Pinpoint the cell where the given text exists, returning its (x, y) midpoint coordinate. 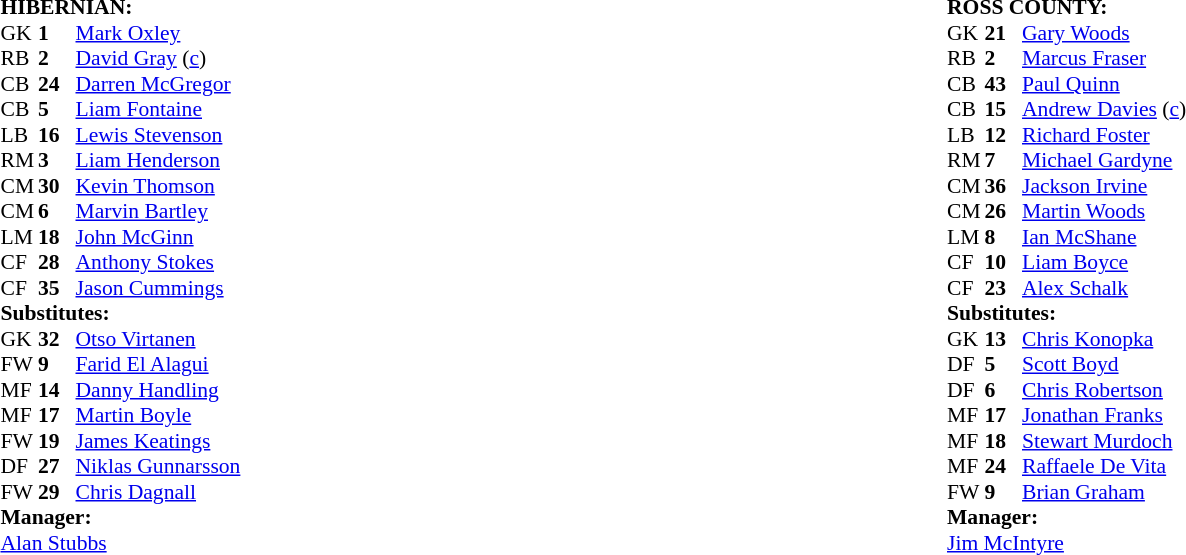
Paul Quinn (1104, 84)
8 (1003, 237)
Marcus Fraser (1104, 59)
15 (1003, 109)
23 (1003, 288)
John McGinn (158, 237)
36 (1003, 186)
Jackson Irvine (1104, 186)
12 (1003, 135)
Danny Handling (158, 390)
27 (57, 467)
26 (1003, 211)
Scott Boyd (1104, 365)
Gary Woods (1104, 33)
Stewart Murdoch (1104, 441)
32 (57, 339)
Martin Boyle (158, 415)
Brian Graham (1104, 492)
Martin Woods (1104, 211)
Ian McShane (1104, 237)
1 (57, 33)
19 (57, 441)
28 (57, 263)
Anthony Stokes (158, 263)
43 (1003, 84)
Jonathan Franks (1104, 415)
Darren McGregor (158, 84)
Raffaele De Vita (1104, 467)
Alex Schalk (1104, 288)
Marvin Bartley (158, 211)
Chris Dagnall (158, 492)
Michael Gardyne (1104, 161)
10 (1003, 263)
James Keatings (158, 441)
7 (1003, 161)
Otso Virtanen (158, 339)
3 (57, 161)
Andrew Davies (c) (1104, 109)
Niklas Gunnarsson (158, 467)
Liam Fontaine (158, 109)
Jason Cummings (158, 288)
16 (57, 135)
30 (57, 186)
21 (1003, 33)
Kevin Thomson (158, 186)
35 (57, 288)
Liam Henderson (158, 161)
29 (57, 492)
Lewis Stevenson (158, 135)
14 (57, 390)
Chris Robertson (1104, 390)
Chris Konopka (1104, 339)
David Gray (c) (158, 59)
Mark Oxley (158, 33)
Richard Foster (1104, 135)
Farid El Alagui (158, 365)
13 (1003, 339)
Liam Boyce (1104, 263)
